Return [X, Y] of the center of cell containing provided text 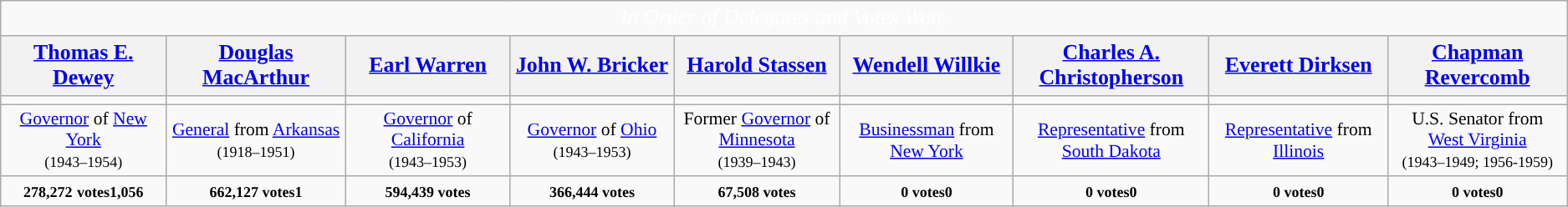
Governor of Ohio(1943–1953) [592, 140]
366,444 votes [592, 192]
67,508 votes [757, 192]
662,127 votes1 [256, 192]
594,439 votes [427, 192]
Douglas MacArthur [256, 66]
Earl Warren [427, 66]
Former Governor of Minnesota(1939–1943) [757, 140]
Wendell Willkie [927, 66]
Thomas E. Dewey [84, 66]
John W. Bricker [592, 66]
Businessman from New York [927, 140]
Governor of California(1943–1953) [427, 140]
Harold Stassen [757, 66]
Everett Dirksen [1299, 66]
U.S. Senator from West Virginia(1943–1949; 1956-1959) [1478, 140]
Governor of New York(1943–1954) [84, 140]
Chapman Revercomb [1478, 66]
In Order of Delegates and Votes Won. [784, 18]
Charles A. Christopherson [1111, 66]
Representative from South Dakota [1111, 140]
General from Arkansas(1918–1951) [256, 140]
Representative from Illinois [1299, 140]
278,272 votes1,056 [84, 192]
